From the cell containing the given text, extract its center point as (X, Y) coordinate. 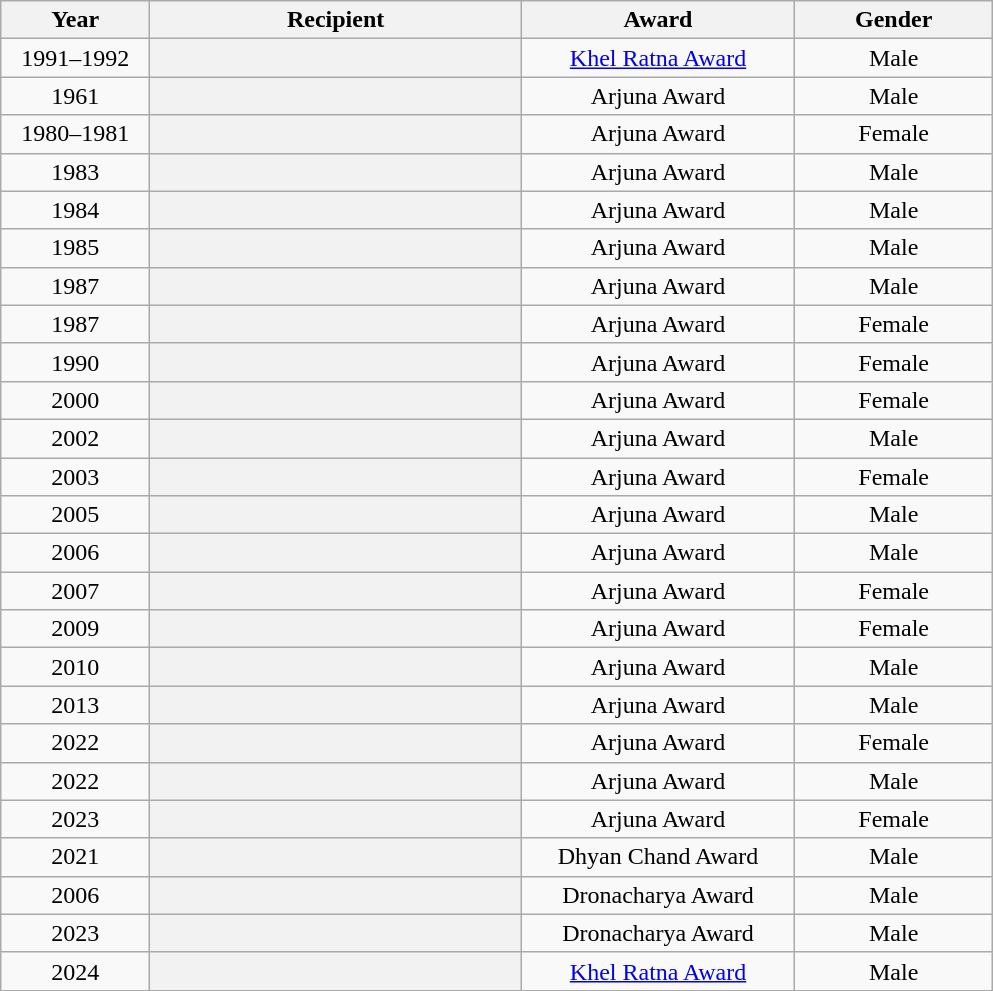
2000 (76, 400)
2009 (76, 629)
1984 (76, 210)
1985 (76, 248)
1990 (76, 362)
2003 (76, 477)
Award (658, 20)
1961 (76, 96)
2021 (76, 857)
2010 (76, 667)
1980–1981 (76, 134)
2007 (76, 591)
Year (76, 20)
2005 (76, 515)
Dhyan Chand Award (658, 857)
Gender (893, 20)
2013 (76, 705)
1991–1992 (76, 58)
Recipient (336, 20)
2024 (76, 971)
1983 (76, 172)
2002 (76, 438)
